Extract the [x, y] coordinate from the center of the cell holding the provided text.  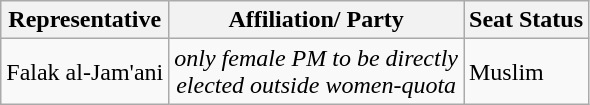
Representative [85, 20]
Muslim [526, 72]
Affiliation/ Party [316, 20]
Falak al-Jam'ani [85, 72]
Seat Status [526, 20]
only female PM to be directlyelected outside women-quota [316, 72]
